For the text-containing cell, return its midpoint in (x, y) coordinate format. 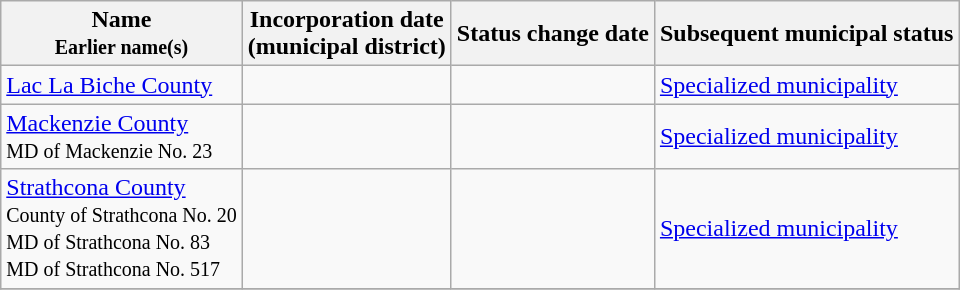
Strathcona CountyCounty of Strathcona No. 20MD of Strathcona No. 83MD of Strathcona No. 517 (122, 228)
NameEarlier name(s) (122, 34)
Mackenzie CountyMD of Mackenzie No. 23 (122, 136)
Subsequent municipal status (806, 34)
Incorporation date(municipal district) (346, 34)
Lac La Biche County (122, 85)
Status change date (552, 34)
